Scan for the cell matching the given text and deliver its [X, Y] coordinate at center. 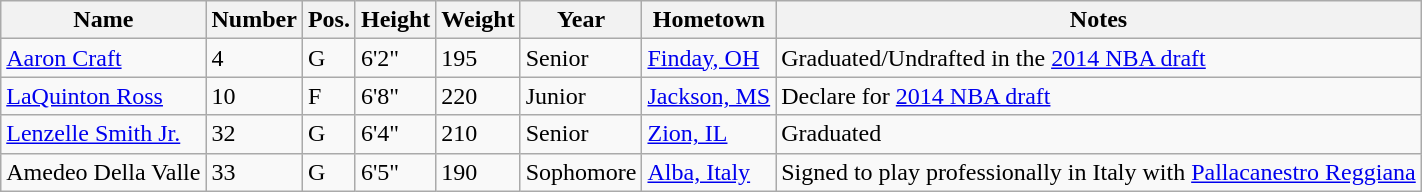
Pos. [328, 20]
6'8" [395, 96]
220 [478, 96]
Aaron Craft [104, 58]
Finday, OH [709, 58]
32 [254, 134]
6'5" [395, 172]
Alba, Italy [709, 172]
Zion, IL [709, 134]
Name [104, 20]
4 [254, 58]
Signed to play professionally in Italy with Pallacanestro Reggiana [1099, 172]
Jackson, MS [709, 96]
Declare for 2014 NBA draft [1099, 96]
190 [478, 172]
Notes [1099, 20]
LaQuinton Ross [104, 96]
210 [478, 134]
33 [254, 172]
Year [581, 20]
6'4" [395, 134]
195 [478, 58]
Sophomore [581, 172]
10 [254, 96]
Graduated [1099, 134]
Height [395, 20]
Lenzelle Smith Jr. [104, 134]
Amedeo Della Valle [104, 172]
F [328, 96]
Weight [478, 20]
6'2" [395, 58]
Number [254, 20]
Graduated/Undrafted in the 2014 NBA draft [1099, 58]
Junior [581, 96]
Hometown [709, 20]
